Detect which cell encompasses the target text, then output its [x, y] center coordinate. 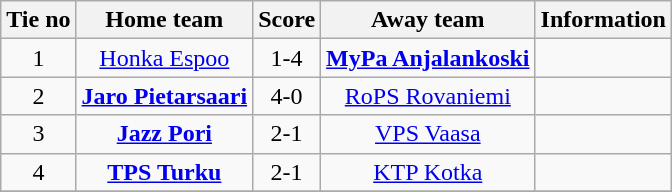
3 [38, 134]
RoPS Rovaniemi [428, 96]
4 [38, 172]
4-0 [287, 96]
TPS Turku [164, 172]
Honka Espoo [164, 58]
VPS Vaasa [428, 134]
Home team [164, 20]
1 [38, 58]
1-4 [287, 58]
2 [38, 96]
Jaro Pietarsaari [164, 96]
Score [287, 20]
Jazz Pori [164, 134]
Information [603, 20]
Tie no [38, 20]
KTP Kotka [428, 172]
Away team [428, 20]
MyPa Anjalankoski [428, 58]
